Search for the cell housing the specified text and yield its [x, y] center coordinate. 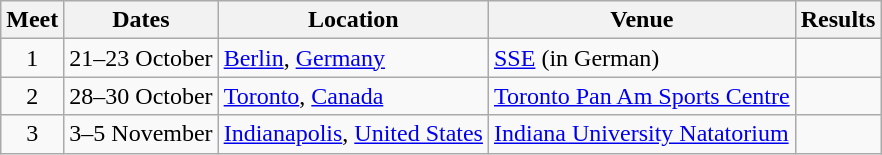
Results [838, 20]
Berlin, Germany [353, 58]
3–5 November [141, 134]
Indiana University Natatorium [642, 134]
28–30 October [141, 96]
Location [353, 20]
21–23 October [141, 58]
Indianapolis, United States [353, 134]
Toronto Pan Am Sports Centre [642, 96]
Toronto, Canada [353, 96]
Meet [32, 20]
1 [32, 58]
2 [32, 96]
SSE (in German) [642, 58]
Dates [141, 20]
Venue [642, 20]
3 [32, 134]
